Capture the cell that displays the provided text and extract its [X, Y] central coordinate. 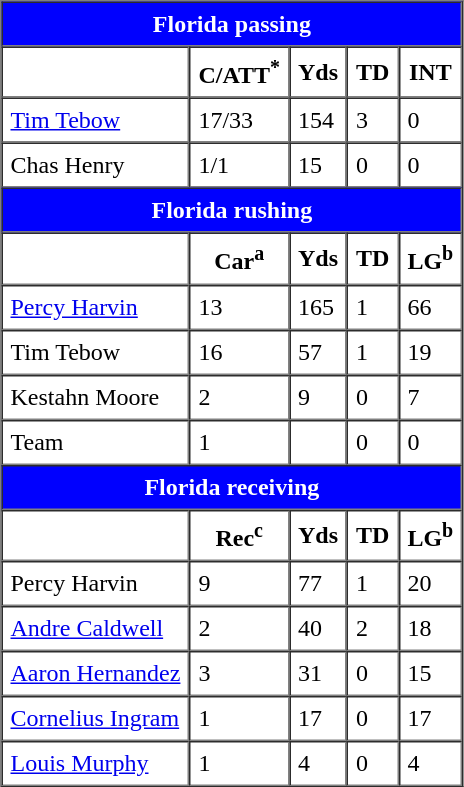
Florida rushing [232, 210]
16 [239, 352]
18 [430, 628]
Aaron Hernandez [96, 674]
154 [318, 120]
31 [318, 674]
1/1 [239, 166]
19 [430, 352]
57 [318, 352]
20 [430, 584]
Chas Henry [96, 166]
7 [430, 396]
Recc [239, 534]
Team [96, 442]
17/33 [239, 120]
66 [430, 306]
Kestahn Moore [96, 396]
C/ATT* [239, 72]
Cornelius Ingram [96, 718]
INT [430, 72]
Andre Caldwell [96, 628]
Louis Murphy [96, 764]
165 [318, 306]
40 [318, 628]
Florida passing [232, 24]
Florida receiving [232, 486]
77 [318, 584]
Cara [239, 258]
13 [239, 306]
